Search for the cell housing the specified text and yield its (X, Y) center coordinate. 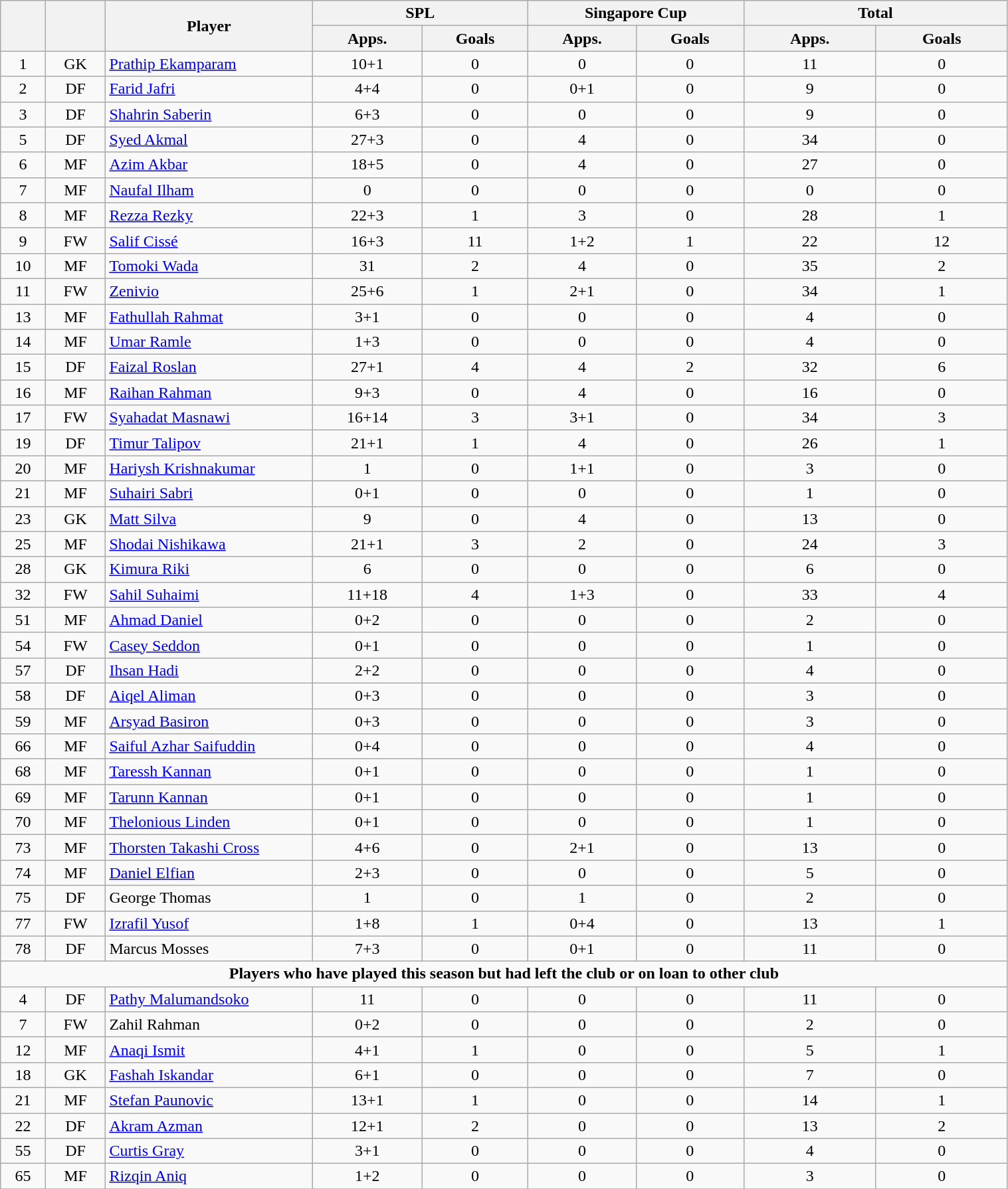
6+1 (367, 1075)
Zenivio (209, 291)
Aiqel Aliman (209, 695)
51 (23, 620)
Izrafil Yusof (209, 923)
59 (23, 721)
Total (876, 13)
26 (809, 443)
68 (23, 772)
Ihsan Hadi (209, 670)
4+1 (367, 1050)
Azim Akbar (209, 165)
Fathullah Rahmat (209, 317)
Akram Azman (209, 1126)
10 (23, 266)
6+3 (367, 114)
Pathy Malumandsoko (209, 999)
Casey Seddon (209, 645)
15 (23, 367)
7+3 (367, 949)
18 (23, 1075)
4+6 (367, 848)
31 (367, 266)
Hariysh Krishnakumar (209, 468)
66 (23, 747)
17 (23, 418)
35 (809, 266)
Shodai Nishikawa (209, 544)
54 (23, 645)
23 (23, 519)
Anaqi Ismit (209, 1050)
55 (23, 1151)
58 (23, 695)
George Thomas (209, 898)
Farid Jafri (209, 89)
Matt Silva (209, 519)
27 (809, 165)
13+1 (367, 1100)
8 (23, 215)
Players who have played this season but had left the club or on loan to other club (504, 974)
70 (23, 822)
77 (23, 923)
Singapore Cup (637, 13)
Timur Talipov (209, 443)
Stefan Paunovic (209, 1100)
Suhairi Sabri (209, 494)
Thorsten Takashi Cross (209, 848)
Zahil Rahman (209, 1024)
Syahadat Masnawi (209, 418)
18+5 (367, 165)
69 (23, 797)
Rezza Rezky (209, 215)
Faizal Roslan (209, 367)
16+14 (367, 418)
Marcus Mosses (209, 949)
78 (23, 949)
65 (23, 1176)
Umar Ramle (209, 342)
Thelonious Linden (209, 822)
27+1 (367, 367)
27+3 (367, 139)
Naufal Ilham (209, 190)
11+18 (367, 594)
1+1 (582, 468)
20 (23, 468)
4+4 (367, 89)
Ahmad Daniel (209, 620)
Rizqin Aniq (209, 1176)
2+2 (367, 670)
Sahil Suhaimi (209, 594)
Saiful Azhar Saifuddin (209, 747)
9+3 (367, 393)
74 (23, 873)
Shahrin Saberin (209, 114)
Raihan Rahman (209, 393)
Daniel Elfian (209, 873)
Syed Akmal (209, 139)
24 (809, 544)
25 (23, 544)
25+6 (367, 291)
Prathip Ekamparam (209, 64)
Kimura Riki (209, 569)
Tomoki Wada (209, 266)
Fashah Iskandar (209, 1075)
Curtis Gray (209, 1151)
Salif Cissé (209, 240)
Tarunn Kannan (209, 797)
10+1 (367, 64)
57 (23, 670)
16+3 (367, 240)
SPL (420, 13)
2+3 (367, 873)
22+3 (367, 215)
19 (23, 443)
73 (23, 848)
Taressh Kannan (209, 772)
33 (809, 594)
75 (23, 898)
12+1 (367, 1126)
Player (209, 26)
Arsyad Basiron (209, 721)
1+8 (367, 923)
